Return the (x, y) coordinate for the center point of the cell that contains the specified text.  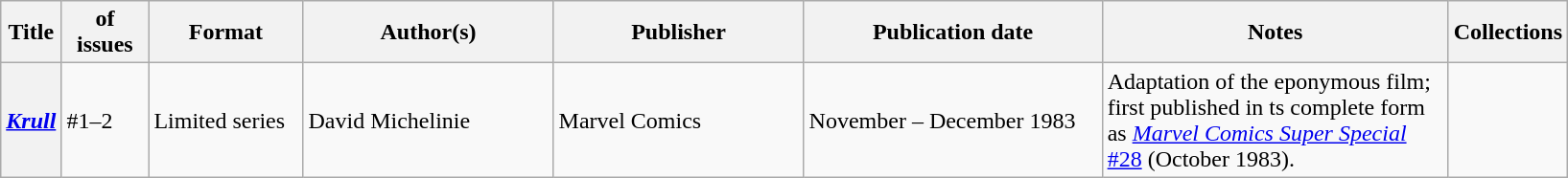
David Michelinie (428, 121)
Publisher (679, 33)
Collections (1508, 33)
of issues (105, 33)
Krull (31, 121)
Author(s) (428, 33)
Adaptation of the eponymous film; first published in ts complete form as Marvel Comics Super Special #28 (October 1983). (1275, 121)
Notes (1275, 33)
#1–2 (105, 121)
Format (226, 33)
Title (31, 33)
November – December 1983 (953, 121)
Marvel Comics (679, 121)
Limited series (226, 121)
Publication date (953, 33)
